Extract the (x, y) coordinate from the center of the cell holding the provided text.  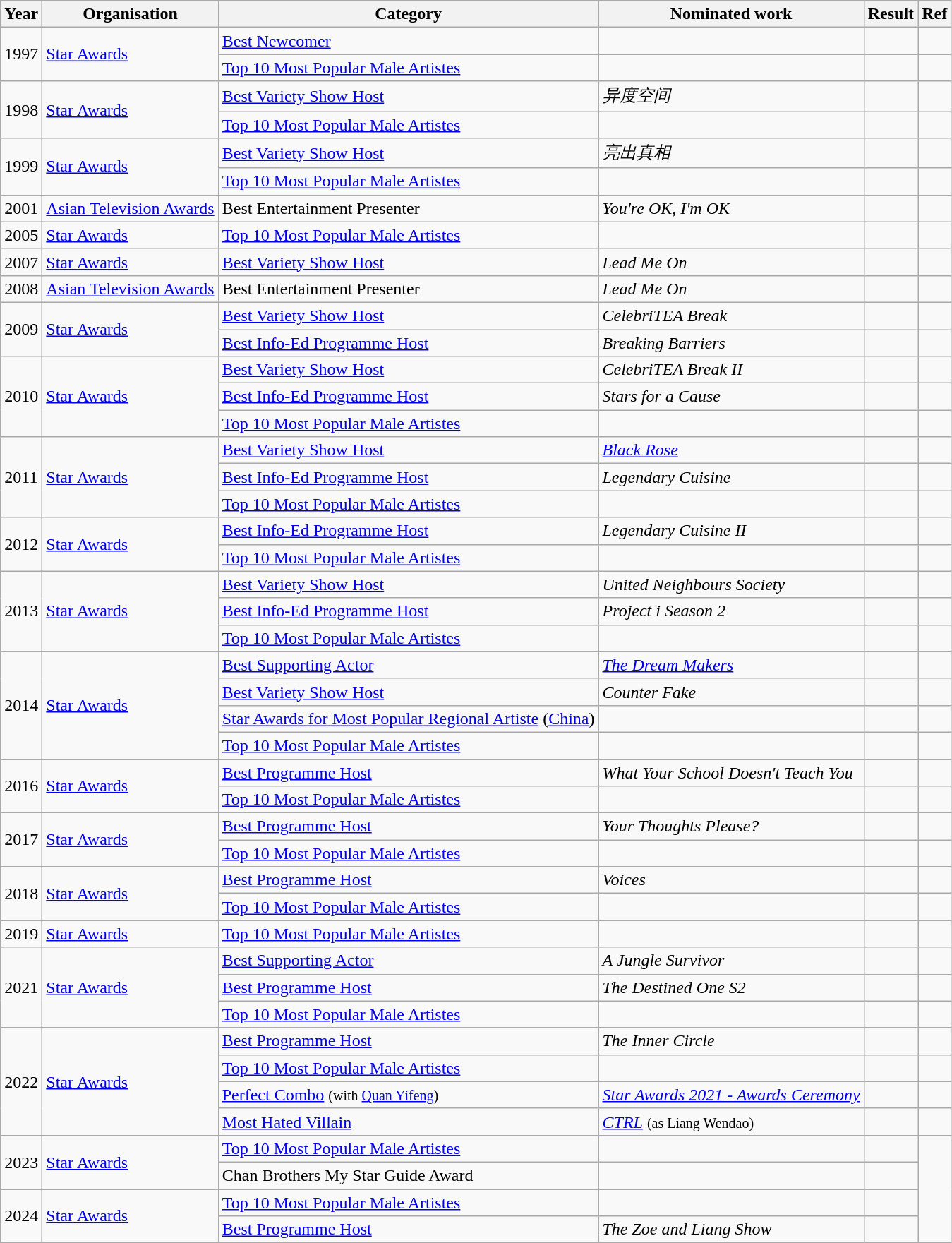
Project i Season 2 (731, 611)
2005 (21, 235)
Legendary Cuisine II (731, 531)
Chan Brothers My Star Guide Award (408, 1175)
The Zoe and Liang Show (731, 1230)
2018 (21, 894)
The Dream Makers (731, 665)
2007 (21, 262)
2019 (21, 934)
2022 (21, 1081)
2008 (21, 289)
Ref (934, 14)
A Jungle Survivor (731, 961)
United Neighbours Society (731, 584)
Breaking Barriers (731, 342)
亮出真相 (731, 154)
CelebriTEA Break II (731, 370)
1997 (21, 54)
异度空间 (731, 96)
2017 (21, 840)
Stars for a Cause (731, 397)
Counter Fake (731, 692)
2016 (21, 786)
Legendary Cuisine (731, 477)
Nominated work (731, 14)
2021 (21, 987)
Result (891, 14)
CTRL (as Liang Wendao) (731, 1122)
2023 (21, 1162)
Year (21, 14)
Most Hated Villain (408, 1122)
Organisation (130, 14)
2024 (21, 1215)
The Destined One S2 (731, 987)
Star Awards 2021 - Awards Ceremony (731, 1095)
Perfect Combo (with Quan Yifeng) (408, 1095)
Category (408, 14)
1999 (21, 167)
Your Thoughts Please? (731, 827)
You're OK, I'm OK (731, 208)
Best Newcomer (408, 41)
2010 (21, 397)
1998 (21, 110)
Voices (731, 880)
Black Rose (731, 450)
Star Awards for Most Popular Regional Artiste (China) (408, 719)
What Your School Doesn't Teach You (731, 773)
2009 (21, 329)
2013 (21, 611)
CelebriTEA Break (731, 316)
2011 (21, 477)
2001 (21, 208)
2014 (21, 705)
The Inner Circle (731, 1041)
2012 (21, 544)
